Return (X, Y) of the center of cell containing provided text 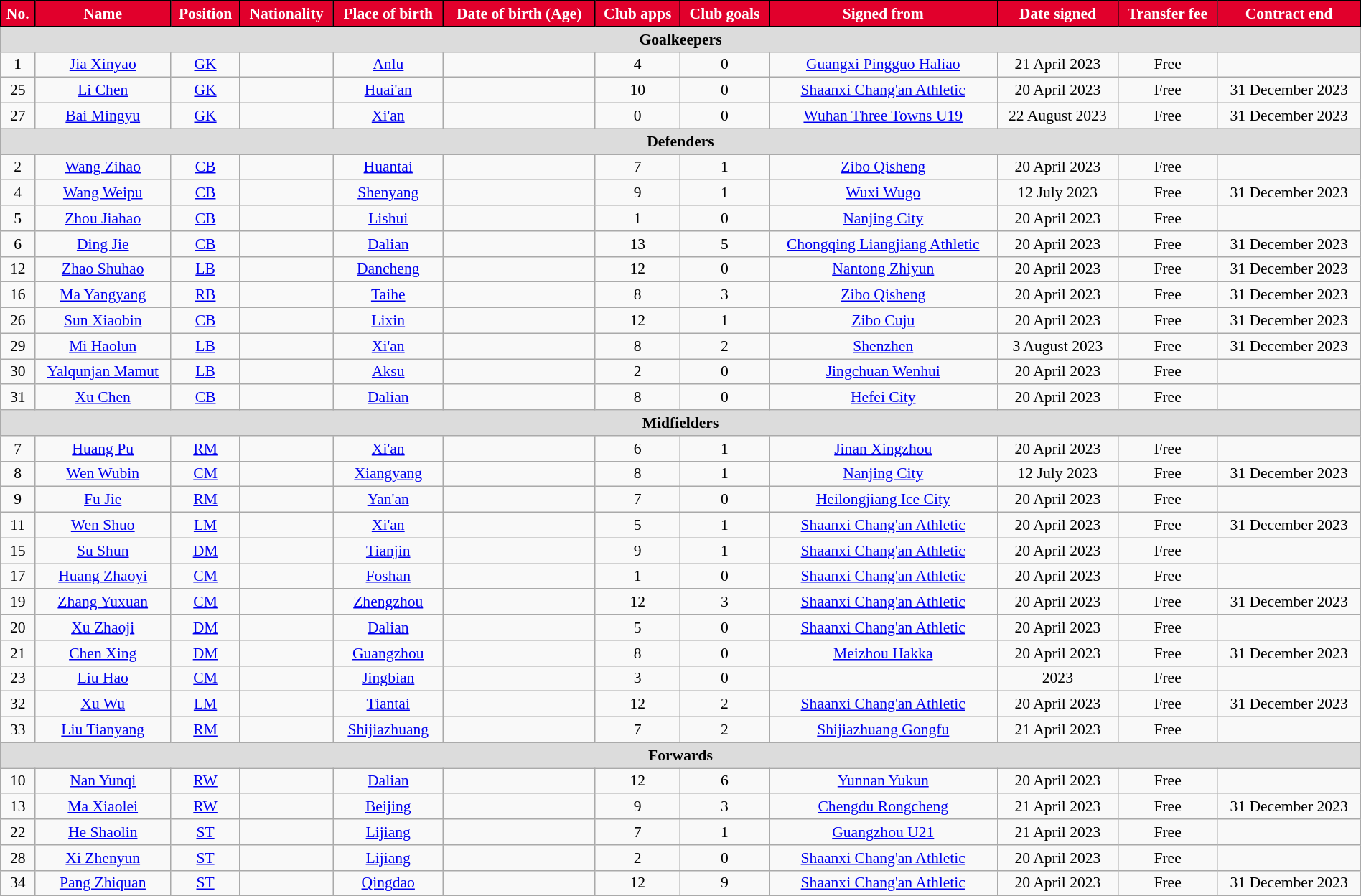
Huai'an (388, 90)
Wen Shuo (103, 526)
Guangxi Pingguo Haliao (883, 65)
Wang Weipu (103, 193)
Contract end (1289, 14)
Huantai (388, 167)
Yalqunjan Mamut (103, 372)
Jingbian (388, 678)
23 (18, 678)
Yan'an (388, 500)
Wuhan Three Towns U19 (883, 116)
Su Shun (103, 551)
Wuxi Wugo (883, 193)
Mi Haolun (103, 346)
Date signed (1057, 14)
No. (18, 14)
Jia Xinyao (103, 65)
Zhao Shuhao (103, 269)
Wen Wubin (103, 474)
Dancheng (388, 269)
Heilongjiang Ice City (883, 500)
22 (18, 832)
26 (18, 321)
Beijing (388, 807)
Tianjin (388, 551)
Jingchuan Wenhui (883, 372)
Xu Chen (103, 398)
Aksu (388, 372)
He Shaolin (103, 832)
Foshan (388, 577)
Chen Xing (103, 653)
31 (18, 398)
29 (18, 346)
Hefei City (883, 398)
22 August 2023 (1057, 116)
Nan Yunqi (103, 781)
16 (18, 295)
Club apps (637, 14)
Qingdao (388, 883)
Yunnan Yukun (883, 781)
Xiangyang (388, 474)
33 (18, 730)
Nationality (286, 14)
Fu Jie (103, 500)
Zhou Jiahao (103, 218)
Jinan Xingzhou (883, 449)
Wang Zihao (103, 167)
Zhengzhou (388, 602)
Sun Xiaobin (103, 321)
Pang Zhiquan (103, 883)
Li Chen (103, 90)
Chengdu Rongcheng (883, 807)
Lishui (388, 218)
Defenders (680, 141)
Taihe (388, 295)
Anlu (388, 65)
Forwards (680, 755)
25 (18, 90)
Shijiazhuang (388, 730)
Ding Jie (103, 244)
15 (18, 551)
Date of birth (Age) (520, 14)
3 August 2023 (1057, 346)
Nantong Zhiyun (883, 269)
Xu Zhaoji (103, 627)
19 (18, 602)
2023 (1057, 678)
Zibo Cuju (883, 321)
27 (18, 116)
Shijiazhuang Gongfu (883, 730)
17 (18, 577)
Xi Zhenyun (103, 858)
Zhang Yuxuan (103, 602)
Shenyang (388, 193)
Midfielders (680, 423)
Huang Zhaoyi (103, 577)
Guangzhou U21 (883, 832)
Shenzhen (883, 346)
30 (18, 372)
11 (18, 526)
Name (103, 14)
Xu Wu (103, 704)
Ma Yangyang (103, 295)
32 (18, 704)
Lixin (388, 321)
Goalkeepers (680, 39)
Ma Xiaolei (103, 807)
Liu Hao (103, 678)
Transfer fee (1167, 14)
Signed from (883, 14)
Guangzhou (388, 653)
Place of birth (388, 14)
Liu Tianyang (103, 730)
Tiantai (388, 704)
Huang Pu (103, 449)
Position (205, 14)
Club goals (725, 14)
Bai Mingyu (103, 116)
RB (205, 295)
Meizhou Hakka (883, 653)
34 (18, 883)
28 (18, 858)
20 (18, 627)
Chongqing Liangjiang Athletic (883, 244)
21 (18, 653)
